Extract the (X, Y) coordinate from the center of the cell holding the provided text.  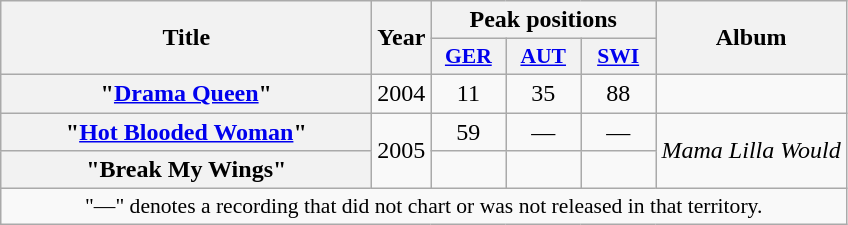
"—" denotes a recording that did not chart or was not released in that territory. (424, 207)
Title (186, 38)
Peak positions (544, 20)
88 (618, 93)
GER (468, 57)
2005 (402, 150)
35 (544, 93)
SWI (618, 57)
AUT (544, 57)
Album (752, 38)
59 (468, 131)
11 (468, 93)
"Drama Queen" (186, 93)
"Hot Blooded Woman" (186, 131)
"Break My Wings" (186, 170)
2004 (402, 93)
Year (402, 38)
Mama Lilla Would (752, 150)
